Locate the cell with the specified text and output its [X, Y] center coordinate. 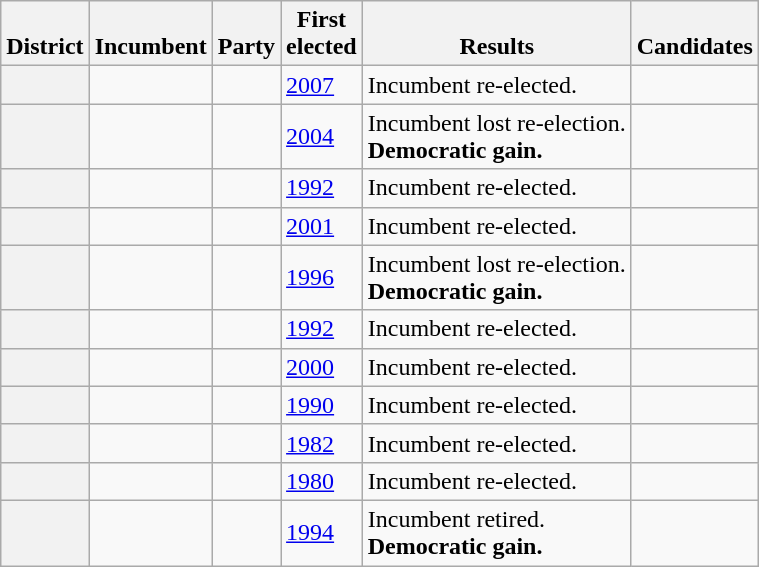
1994 [322, 532]
Firstelected [322, 34]
Incumbent [150, 34]
Party [246, 34]
1982 [322, 443]
Candidates [694, 34]
Incumbent retired.Democratic gain. [496, 532]
1990 [322, 405]
Results [496, 34]
1996 [322, 278]
1980 [322, 481]
2007 [322, 85]
2001 [322, 226]
District [45, 34]
2004 [322, 136]
2000 [322, 367]
